From the cell containing the given text, extract its center point as (X, Y) coordinate. 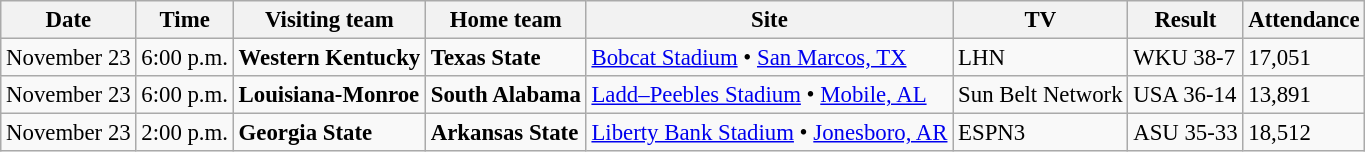
Liberty Bank Stadium • Jonesboro, AR (770, 133)
Visiting team (329, 20)
Georgia State (329, 133)
Louisiana-Monroe (329, 95)
Sun Belt Network (1040, 95)
Bobcat Stadium • San Marcos, TX (770, 58)
Arkansas State (506, 133)
Time (184, 20)
18,512 (1304, 133)
TV (1040, 20)
USA 36-14 (1186, 95)
Date (68, 20)
Home team (506, 20)
17,051 (1304, 58)
2:00 p.m. (184, 133)
Western Kentucky (329, 58)
ESPN3 (1040, 133)
WKU 38-7 (1186, 58)
South Alabama (506, 95)
ASU 35-33 (1186, 133)
Result (1186, 20)
Ladd–Peebles Stadium • Mobile, AL (770, 95)
13,891 (1304, 95)
Attendance (1304, 20)
Site (770, 20)
Texas State (506, 58)
LHN (1040, 58)
